For the text-containing cell, return its midpoint in [x, y] coordinate format. 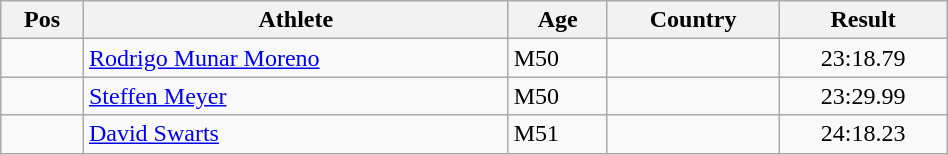
David Swarts [296, 134]
Result [863, 20]
Age [558, 20]
23:18.79 [863, 58]
Athlete [296, 20]
Pos [42, 20]
23:29.99 [863, 96]
Steffen Meyer [296, 96]
Country [693, 20]
M51 [558, 134]
Rodrigo Munar Moreno [296, 58]
24:18.23 [863, 134]
